Determine the (X, Y) coordinate at the center of the cell enclosing the given text.  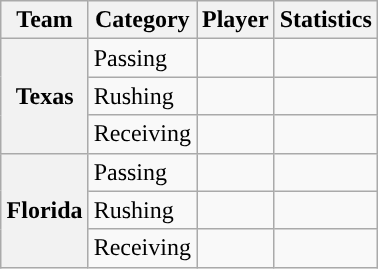
Player (235, 20)
Statistics (326, 20)
Category (142, 20)
Texas (44, 96)
Team (44, 20)
Florida (44, 210)
